Identify which cell holds the provided text, then report its [x, y] central coordinate. 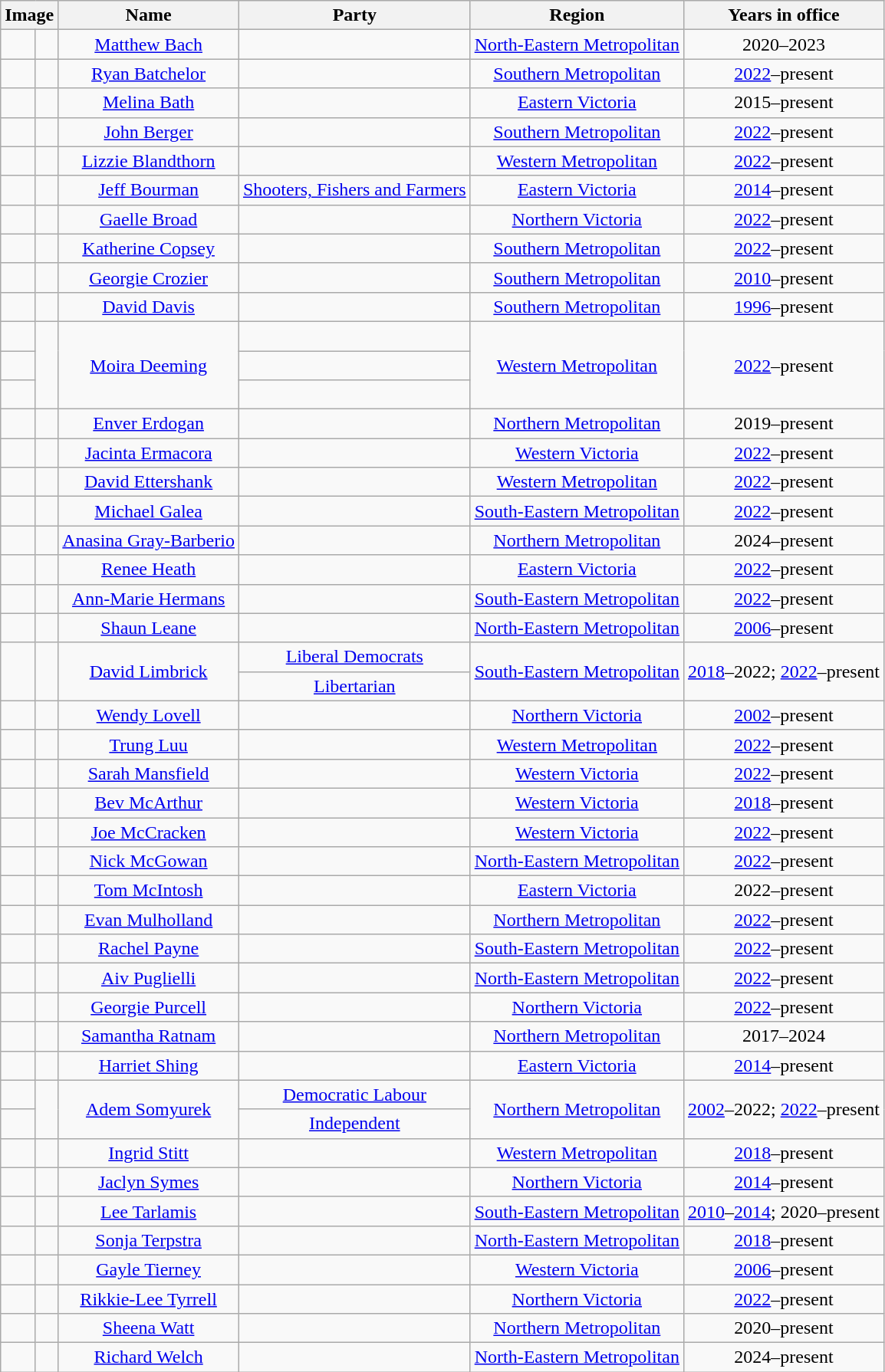
Rachel Payne [149, 949]
Ann-Marie Hermans [149, 599]
Anasina Gray-Barberio [149, 540]
Tom McIntosh [149, 891]
1996–present [784, 307]
Renee Heath [149, 569]
Evan Mulholland [149, 920]
Jeff Bourman [149, 190]
Michael Galea [149, 511]
Richard Welch [149, 1357]
2019–present [784, 424]
David Limbrick [149, 671]
Nick McGowan [149, 862]
2002–2022; 2022–present [784, 1109]
Wendy Lovell [149, 715]
Region [577, 15]
2018–2022; 2022–present [784, 671]
Adem Somyurek [149, 1109]
Georgie Crozier [149, 277]
Sarah Mansfield [149, 773]
Liberal Democrats [354, 657]
Samantha Ratnam [149, 1036]
Melina Bath [149, 103]
Joe McCracken [149, 832]
Jaclyn Symes [149, 1182]
Matthew Bach [149, 44]
Name [149, 15]
Trung Luu [149, 744]
Party [354, 15]
Aiv Puglielli [149, 978]
Sheena Watt [149, 1328]
2017–2024 [784, 1036]
Ryan Batchelor [149, 74]
John Berger [149, 132]
Moira Deeming [149, 365]
Shaun Leane [149, 628]
David Davis [149, 307]
Libertarian [354, 686]
Gaelle Broad [149, 219]
Independent [354, 1124]
Image [29, 15]
Democratic Labour [354, 1095]
Gayle Tierney [149, 1269]
Sonja Terpstra [149, 1240]
David Ettershank [149, 482]
2002–present [784, 715]
Katherine Copsey [149, 248]
Lizzie Blandthorn [149, 161]
2015–present [784, 103]
Jacinta Ermacora [149, 453]
Ingrid Stitt [149, 1153]
Enver Erdogan [149, 424]
Bev McArthur [149, 803]
Georgie Purcell [149, 1007]
2010–present [784, 277]
2020–2023 [784, 44]
2020–present [784, 1328]
Years in office [784, 15]
Lee Tarlamis [149, 1211]
Rikkie-Lee Tyrrell [149, 1299]
2010–2014; 2020–present [784, 1211]
Shooters, Fishers and Farmers [354, 190]
Harriet Shing [149, 1065]
